Output the [X, Y] coordinate of the center of the cell containing the given text.  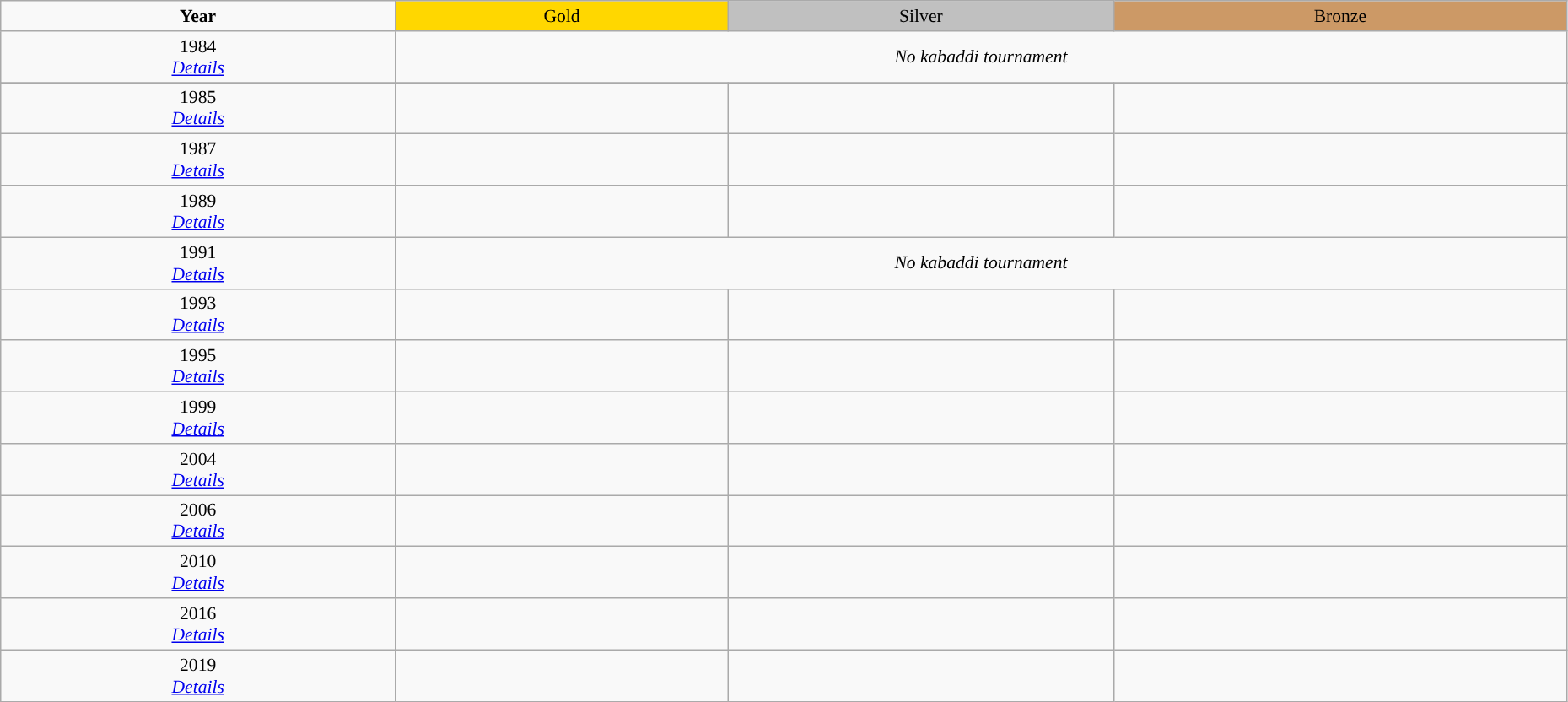
1991Details [198, 263]
1995Details [198, 366]
1984Details [198, 57]
2016Details [198, 624]
1993Details [198, 314]
2019Details [198, 675]
2004Details [198, 469]
1985Details [198, 108]
Silver [921, 16]
Bronze [1339, 16]
Year [198, 16]
1999Details [198, 418]
Gold [562, 16]
1989Details [198, 211]
2010Details [198, 572]
1987Details [198, 160]
2006Details [198, 521]
